Return [X, Y] of the center of cell containing provided text 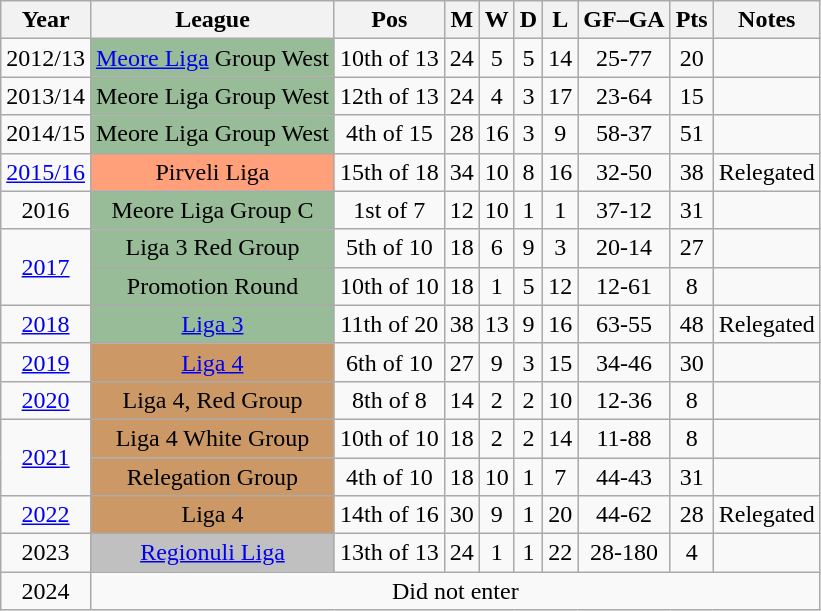
2017 [46, 267]
34-46 [624, 362]
Liga 3 [212, 324]
GF–GA [624, 20]
D [528, 20]
15th of 18 [389, 172]
8th of 8 [389, 400]
2024 [46, 591]
11-88 [624, 438]
25-77 [624, 58]
1st of 7 [389, 210]
2022 [46, 515]
6th of 10 [389, 362]
M [462, 20]
44-62 [624, 515]
L [560, 20]
Liga 4 White Group [212, 438]
Liga 3 Red Group [212, 248]
Year [46, 20]
League [212, 20]
2020 [46, 400]
48 [692, 324]
7 [560, 477]
20-14 [624, 248]
2018 [46, 324]
Pts [692, 20]
37-12 [624, 210]
13th of 13 [389, 553]
2015/16 [46, 172]
Regionuli Liga [212, 553]
32-50 [624, 172]
Meore Liga Group C [212, 210]
2012/13 [46, 58]
Pos [389, 20]
63-55 [624, 324]
Pirveli Liga [212, 172]
4th of 15 [389, 134]
14th of 16 [389, 515]
12-61 [624, 286]
2013/14 [46, 96]
2014/15 [46, 134]
12th of 13 [389, 96]
17 [560, 96]
Promotion Round [212, 286]
23-64 [624, 96]
Notes [766, 20]
4th of 10 [389, 477]
2023 [46, 553]
Relegation Group [212, 477]
2019 [46, 362]
44-43 [624, 477]
W [496, 20]
Liga 4, Red Group [212, 400]
34 [462, 172]
2021 [46, 457]
2016 [46, 210]
22 [560, 553]
10th of 13 [389, 58]
28-180 [624, 553]
58-37 [624, 134]
13 [496, 324]
Did not enter [455, 591]
12-36 [624, 400]
6 [496, 248]
51 [692, 134]
5th of 10 [389, 248]
11th of 20 [389, 324]
